Extract the (x, y) coordinate from the center of the cell holding the provided text.  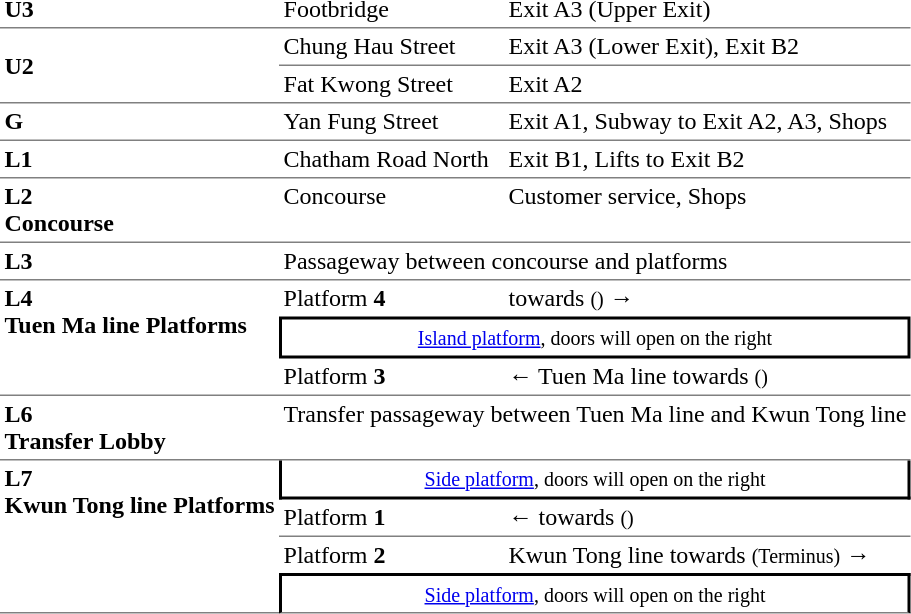
L7 Kwun Tong line Platforms (140, 536)
← Tuen Ma line towards () (708, 377)
Kwun Tong line towards (Terminus) → (708, 555)
L3 (140, 262)
Exit A1, Subway to Exit A2, A3, Shops (708, 123)
Concourse (392, 210)
Customer service, Shops (708, 210)
Exit A3 (Lower Exit), Exit B2 (708, 47)
G (140, 123)
Platform 2 (392, 555)
Exit A2 (708, 85)
Fat Kwong Street (392, 85)
L1 (140, 160)
Chung Hau Street (392, 47)
Transfer passageway between Tuen Ma line and Kwun Tong line (595, 428)
towards () → (708, 298)
Yan Fung Street (392, 123)
U2 (140, 66)
L4Tuen Ma line Platforms (140, 338)
← towards () (708, 519)
Island platform, doors will open on the right (595, 337)
Exit B1, Lifts to Exit B2 (708, 160)
Passageway between concourse and platforms (595, 262)
Chatham Road North (392, 160)
Platform 4 (392, 298)
Platform 3 (392, 377)
Platform 1 (392, 519)
L6 Transfer Lobby (140, 428)
L2Concourse (140, 210)
